Determine the (X, Y) coordinate at the center of the cell enclosing the given text.  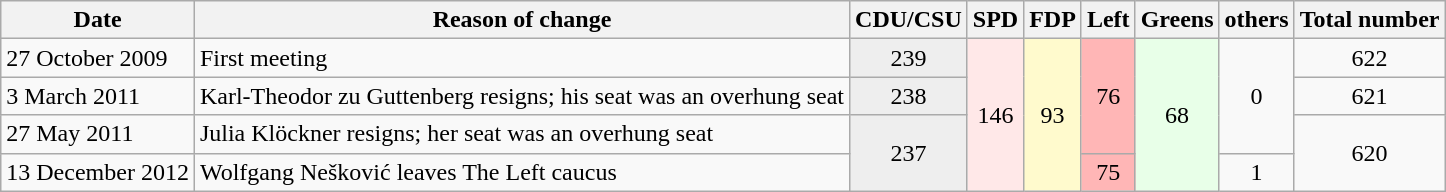
239 (909, 58)
1 (1256, 172)
Julia Klöckner resigns; her seat was an overhung seat (522, 134)
Wolfgang Nešković leaves The Left caucus (522, 172)
620 (1370, 153)
3 March 2011 (98, 96)
621 (1370, 96)
93 (1053, 115)
622 (1370, 58)
Karl-Theodor zu Guttenberg resigns; his seat was an overhung seat (522, 96)
Reason of change (522, 20)
0 (1256, 96)
237 (909, 153)
75 (1108, 172)
Date (98, 20)
146 (995, 115)
27 May 2011 (98, 134)
13 December 2012 (98, 172)
others (1256, 20)
SPD (995, 20)
238 (909, 96)
Total number (1370, 20)
76 (1108, 96)
27 October 2009 (98, 58)
CDU/CSU (909, 20)
Greens (1177, 20)
68 (1177, 115)
FDP (1053, 20)
First meeting (522, 58)
Left (1108, 20)
